For the text-containing cell, return its midpoint in [X, Y] coordinate format. 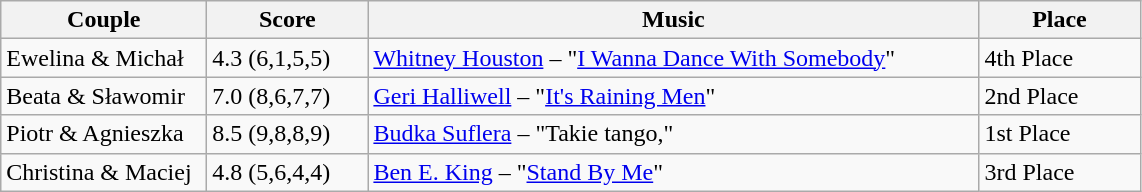
Ewelina & Michał [104, 58]
3rd Place [1060, 172]
Piotr & Agnieszka [104, 134]
4.8 (5,6,4,4) [288, 172]
Couple [104, 20]
7.0 (8,6,7,7) [288, 96]
Music [674, 20]
4.3 (6,1,5,5) [288, 58]
2nd Place [1060, 96]
Ben E. King – "Stand By Me" [674, 172]
Whitney Houston – "I Wanna Dance With Somebody" [674, 58]
1st Place [1060, 134]
Christina & Maciej [104, 172]
Budka Suflera – "Takie tango," [674, 134]
Geri Halliwell – "It's Raining Men" [674, 96]
4th Place [1060, 58]
Place [1060, 20]
Beata & Sławomir [104, 96]
8.5 (9,8,8,9) [288, 134]
Score [288, 20]
